Identify which cell holds the provided text, then report its (x, y) central coordinate. 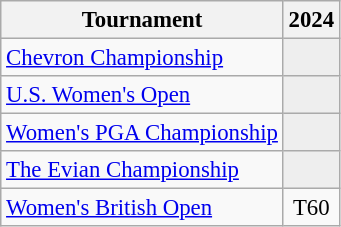
Tournament (142, 20)
Women's British Open (142, 208)
Chevron Championship (142, 58)
The Evian Championship (142, 170)
Women's PGA Championship (142, 133)
U.S. Women's Open (142, 95)
2024 (311, 20)
T60 (311, 208)
